Extract the [x, y] coordinate from the center of the cell holding the provided text.  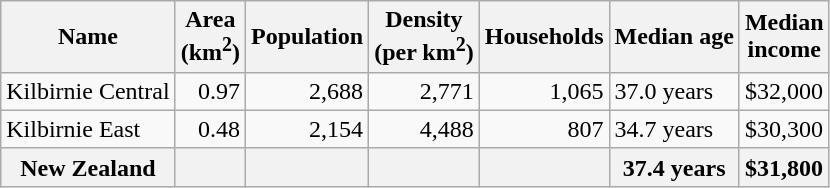
2,771 [424, 91]
Area(km2) [210, 37]
Medianincome [784, 37]
Name [88, 37]
37.4 years [674, 167]
Population [308, 37]
37.0 years [674, 91]
1,065 [544, 91]
807 [544, 129]
Households [544, 37]
Density(per km2) [424, 37]
Kilbirnie East [88, 129]
2,154 [308, 129]
Kilbirnie Central [88, 91]
34.7 years [674, 129]
$32,000 [784, 91]
$30,300 [784, 129]
2,688 [308, 91]
0.48 [210, 129]
$31,800 [784, 167]
Median age [674, 37]
0.97 [210, 91]
New Zealand [88, 167]
4,488 [424, 129]
